Identify which cell holds the provided text, then report its (x, y) central coordinate. 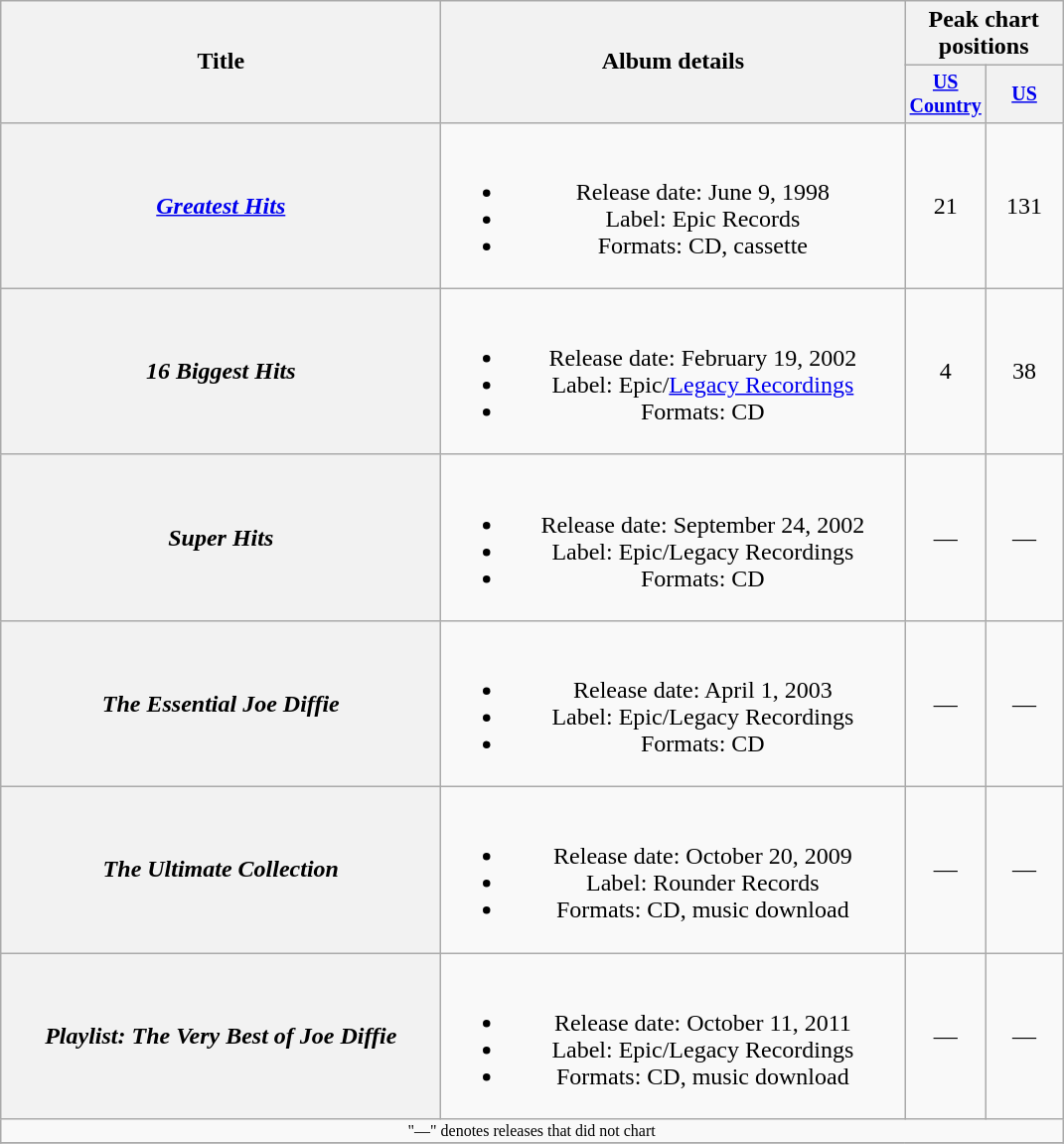
"—" denotes releases that did not chart (532, 1131)
Release date: September 24, 2002Label: Epic/Legacy RecordingsFormats: CD (674, 537)
US Country (946, 93)
131 (1025, 205)
21 (946, 205)
Album details (674, 62)
Release date: February 19, 2002Label: Epic/Legacy RecordingsFormats: CD (674, 372)
4 (946, 372)
The Essential Joe Diffie (221, 704)
Title (221, 62)
US (1025, 93)
Playlist: The Very Best of Joe Diffie (221, 1036)
38 (1025, 372)
Greatest Hits (221, 205)
Release date: October 11, 2011Label: Epic/Legacy RecordingsFormats: CD, music download (674, 1036)
16 Biggest Hits (221, 372)
Super Hits (221, 537)
Release date: April 1, 2003Label: Epic/Legacy RecordingsFormats: CD (674, 704)
Peak chartpositions (984, 34)
Release date: October 20, 2009Label: Rounder RecordsFormats: CD, music download (674, 871)
The Ultimate Collection (221, 871)
Release date: June 9, 1998Label: Epic RecordsFormats: CD, cassette (674, 205)
